Scan for the cell matching the given text and deliver its [X, Y] coordinate at center. 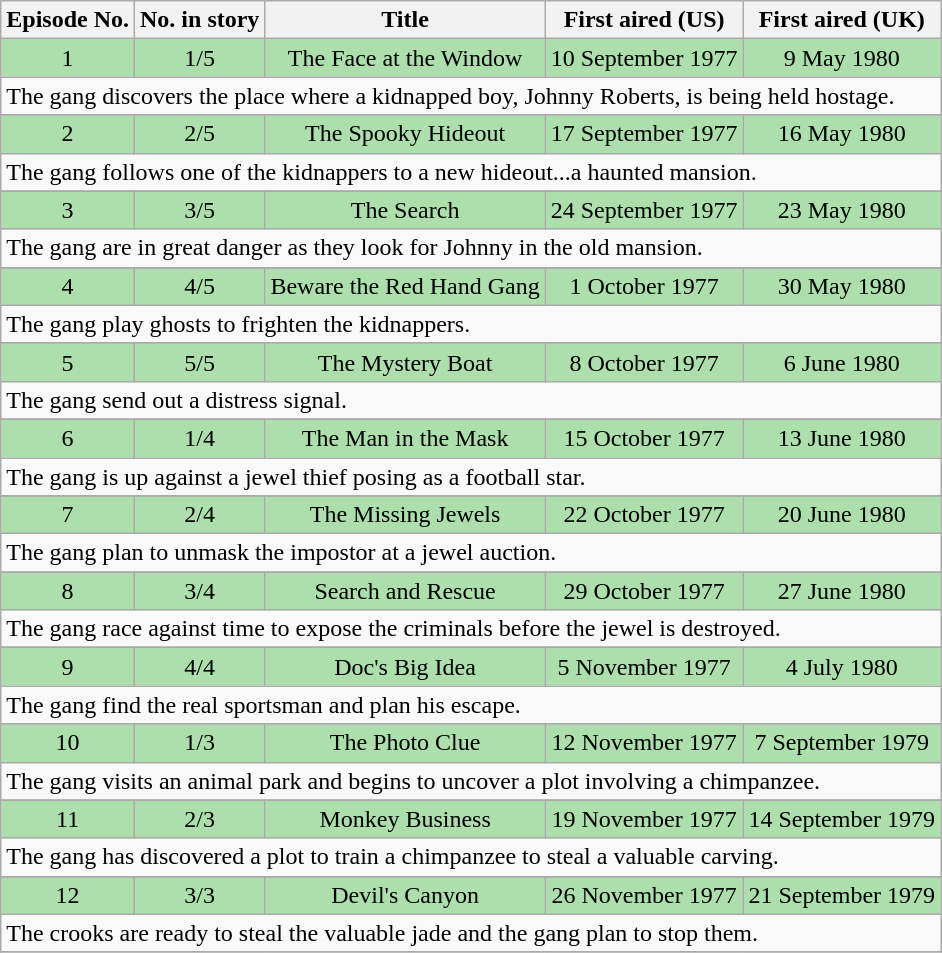
11 [68, 819]
8 [68, 591]
Doc's Big Idea [405, 667]
The gang has discovered a plot to train a chimpanzee to steal a valuable carving. [471, 857]
First aired (UK) [842, 20]
1 October 1977 [644, 286]
23 May 1980 [842, 210]
19 November 1977 [644, 819]
7 [68, 515]
6 June 1980 [842, 362]
2/5 [200, 134]
1/5 [200, 58]
2/3 [200, 819]
12 [68, 895]
2/4 [200, 515]
The gang follows one of the kidnappers to a new hideout...a haunted mansion. [471, 172]
24 September 1977 [644, 210]
Beware the Red Hand Gang [405, 286]
9 May 1980 [842, 58]
9 [68, 667]
The gang discovers the place where a kidnapped boy, Johnny Roberts, is being held hostage. [471, 96]
Monkey Business [405, 819]
Title [405, 20]
3/4 [200, 591]
7 September 1979 [842, 743]
13 June 1980 [842, 438]
27 June 1980 [842, 591]
3/3 [200, 895]
15 October 1977 [644, 438]
6 [68, 438]
Episode No. [68, 20]
1/4 [200, 438]
5/5 [200, 362]
2 [68, 134]
The gang play ghosts to frighten the kidnappers. [471, 324]
3 [68, 210]
22 October 1977 [644, 515]
17 September 1977 [644, 134]
16 May 1980 [842, 134]
4/5 [200, 286]
The Man in the Mask [405, 438]
The Spooky Hideout [405, 134]
The gang visits an animal park and begins to uncover a plot involving a chimpanzee. [471, 781]
21 September 1979 [842, 895]
The gang plan to unmask the impostor at a jewel auction. [471, 553]
4 July 1980 [842, 667]
The Mystery Boat [405, 362]
29 October 1977 [644, 591]
5 November 1977 [644, 667]
14 September 1979 [842, 819]
No. in story [200, 20]
The gang is up against a jewel thief posing as a football star. [471, 477]
The Photo Clue [405, 743]
10 [68, 743]
The gang are in great danger as they look for Johnny in the old mansion. [471, 248]
The gang race against time to expose the criminals before the jewel is destroyed. [471, 629]
8 October 1977 [644, 362]
The gang send out a distress signal. [471, 400]
5 [68, 362]
1/3 [200, 743]
The Search [405, 210]
3/5 [200, 210]
The crooks are ready to steal the valuable jade and the gang plan to stop them. [471, 933]
1 [68, 58]
Devil's Canyon [405, 895]
Search and Rescue [405, 591]
12 November 1977 [644, 743]
4/4 [200, 667]
26 November 1977 [644, 895]
First aired (US) [644, 20]
10 September 1977 [644, 58]
The gang find the real sportsman and plan his escape. [471, 705]
The Missing Jewels [405, 515]
The Face at the Window [405, 58]
4 [68, 286]
20 June 1980 [842, 515]
30 May 1980 [842, 286]
